Find where the given text appears and provide that cell's center as (X, Y) coordinate. 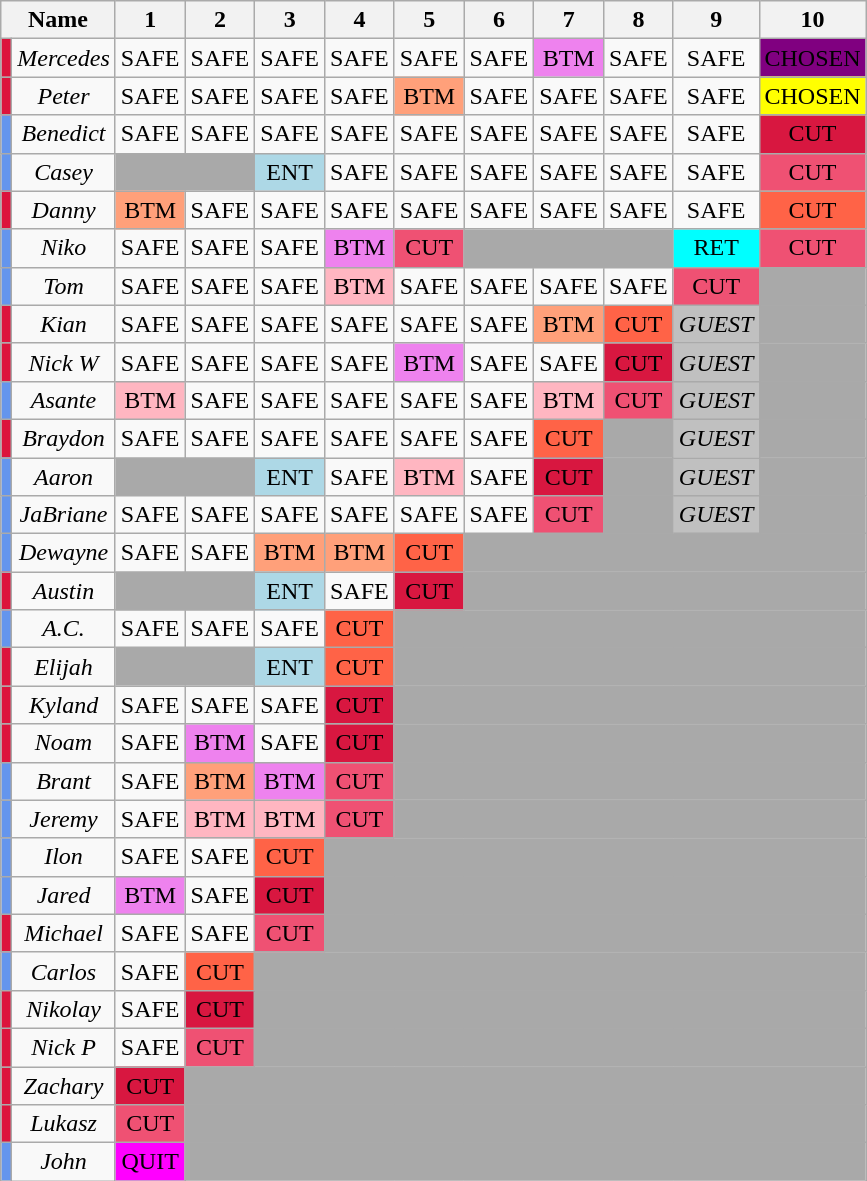
Carlos (64, 971)
Kyland (64, 705)
Asante (64, 400)
7 (569, 20)
Austin (64, 591)
Niko (64, 248)
RET (716, 248)
Tom (64, 286)
Elijah (64, 667)
4 (360, 20)
Jared (64, 895)
Jeremy (64, 819)
Dewayne (64, 553)
Brant (64, 781)
9 (716, 20)
Noam (64, 743)
A.C. (64, 629)
Danny (64, 210)
Name (58, 20)
10 (812, 20)
8 (639, 20)
Lukasz (64, 1124)
Braydon (64, 438)
John (64, 1162)
Nikolay (64, 1009)
Benedict (64, 134)
5 (429, 20)
QUIT (150, 1162)
Michael (64, 933)
Zachary (64, 1085)
JaBriane (64, 515)
Aaron (64, 477)
6 (499, 20)
Nick W (64, 362)
2 (220, 20)
Nick P (64, 1047)
3 (290, 20)
1 (150, 20)
Mercedes (64, 58)
Peter (64, 96)
Ilon (64, 857)
Casey (64, 172)
Kian (64, 324)
